For the text-containing cell, return its midpoint in [X, Y] coordinate format. 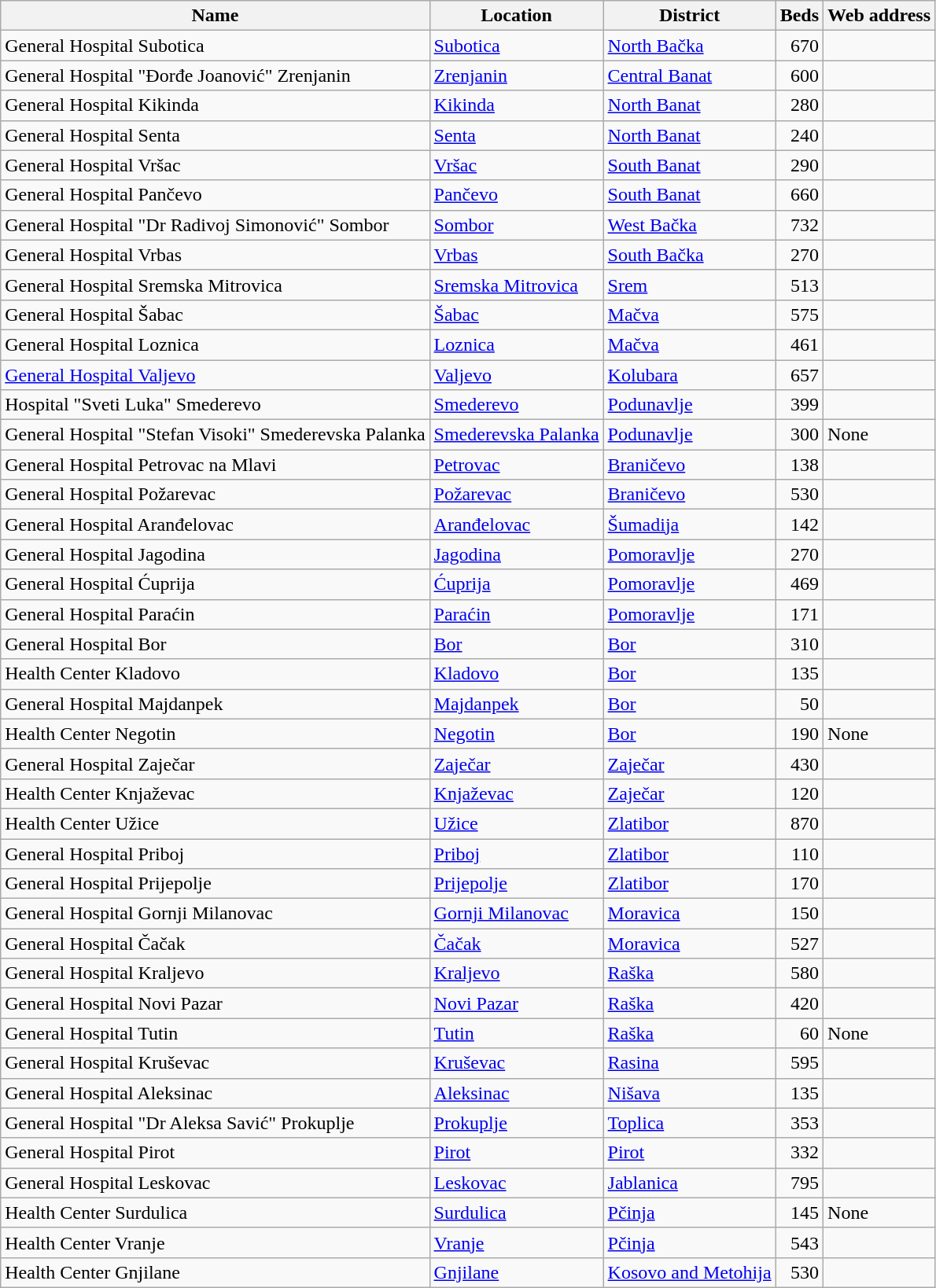
North Bačka [689, 46]
Hospital "Sveti Luka" Smederevo [216, 405]
General Hospital Jagodina [216, 554]
Knjaževac [516, 793]
600 [799, 75]
Vranje [516, 1242]
General Hospital Valjevo [216, 375]
Sremska Mitrovica [516, 285]
310 [799, 644]
430 [799, 764]
Loznica [516, 344]
General Hospital Loznica [216, 344]
Tutin [516, 1033]
170 [799, 884]
General Hospital Pančevo [216, 195]
General Hospital Gornji Milanovac [216, 914]
469 [799, 584]
Web address [879, 16]
Kolubara [689, 375]
General Hospital Bor [216, 644]
870 [799, 823]
290 [799, 165]
General Hospital Leskovac [216, 1183]
240 [799, 135]
General Hospital "Stefan Visoki" Smederevska Palanka [216, 435]
Beds [799, 16]
190 [799, 734]
Užice [516, 823]
General Hospital Paraćin [216, 614]
General Hospital Novi Pazar [216, 1003]
General Hospital Sremska Mitrovica [216, 285]
General Hospital Ćuprija [216, 584]
Požarevac [516, 495]
Jablanica [689, 1183]
Kikinda [516, 105]
580 [799, 973]
Surdulica [516, 1213]
Health Center Knjaževac [216, 793]
Kosovo and Metohija [689, 1272]
General Hospital Vršac [216, 165]
Srem [689, 285]
General Hospital "Dr Radivoj Simonović" Sombor [216, 225]
Prijepolje [516, 884]
Priboj [516, 853]
District [689, 16]
Vrbas [516, 255]
575 [799, 315]
670 [799, 46]
120 [799, 793]
Šumadija [689, 524]
Čačak [516, 944]
Health Center Surdulica [216, 1213]
General Hospital Petrovac na Mlavi [216, 465]
Central Banat [689, 75]
Pančevo [516, 195]
General Hospital Aleksinac [216, 1093]
513 [799, 285]
General Hospital Majdanpek [216, 704]
595 [799, 1063]
Subotica [516, 46]
General Hospital Vrbas [216, 255]
Sombor [516, 225]
353 [799, 1123]
Leskovac [516, 1183]
Senta [516, 135]
795 [799, 1183]
399 [799, 405]
West Bačka [689, 225]
Gnjilane [516, 1272]
527 [799, 944]
Smederevo [516, 405]
General Hospital Senta [216, 135]
Paraćin [516, 614]
General Hospital Aranđelovac [216, 524]
Health Center Vranje [216, 1242]
Name [216, 16]
General Hospital Šabac [216, 315]
General Hospital Zaječar [216, 764]
50 [799, 704]
420 [799, 1003]
General Hospital Subotica [216, 46]
Kruševac [516, 1063]
Health Center Užice [216, 823]
Petrovac [516, 465]
Health Center Kladovo [216, 674]
171 [799, 614]
General Hospital Kruševac [216, 1063]
Health Center Gnjilane [216, 1272]
Šabac [516, 315]
657 [799, 375]
General Hospital Priboj [216, 853]
Kladovo [516, 674]
General Hospital Požarevac [216, 495]
Valjevo [516, 375]
142 [799, 524]
Zrenjanin [516, 75]
General Hospital "Đorđe Joanović" Zrenjanin [216, 75]
732 [799, 225]
Toplica [689, 1123]
Majdanpek [516, 704]
General Hospital Kraljevo [216, 973]
150 [799, 914]
Smederevska Palanka [516, 435]
660 [799, 195]
General Hospital Prijepolje [216, 884]
Nišava [689, 1093]
General Hospital Kikinda [216, 105]
Vršac [516, 165]
138 [799, 465]
Aleksinac [516, 1093]
300 [799, 435]
South Bačka [689, 255]
General Hospital Čačak [216, 944]
60 [799, 1033]
543 [799, 1242]
461 [799, 344]
332 [799, 1153]
General Hospital Pirot [216, 1153]
145 [799, 1213]
Jagodina [516, 554]
Novi Pazar [516, 1003]
Negotin [516, 734]
280 [799, 105]
110 [799, 853]
Location [516, 16]
Prokuplje [516, 1123]
General Hospital Tutin [216, 1033]
Aranđelovac [516, 524]
Ćuprija [516, 584]
General Hospital "Dr Aleksa Savić" Prokuplje [216, 1123]
Rasina [689, 1063]
Health Center Negotin [216, 734]
Gornji Milanovac [516, 914]
Kraljevo [516, 973]
